Pinpoint the cell where the given text exists, returning its (X, Y) midpoint coordinate. 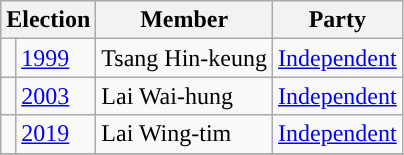
Lai Wing-tim (184, 134)
Lai Wai-hung (184, 96)
2003 (56, 96)
2019 (56, 134)
Tsang Hin-keung (184, 58)
Election (48, 20)
1999 (56, 58)
Party (338, 20)
Member (184, 20)
